Return the [x, y] coordinate for the center point of the cell that contains the specified text.  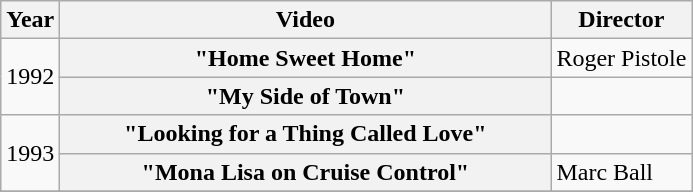
Video [306, 20]
1992 [30, 77]
"My Side of Town" [306, 96]
"Mona Lisa on Cruise Control" [306, 172]
"Home Sweet Home" [306, 58]
1993 [30, 153]
Year [30, 20]
"Looking for a Thing Called Love" [306, 134]
Marc Ball [622, 172]
Director [622, 20]
Roger Pistole [622, 58]
